Output the [X, Y] coordinate of the center of the cell containing the given text.  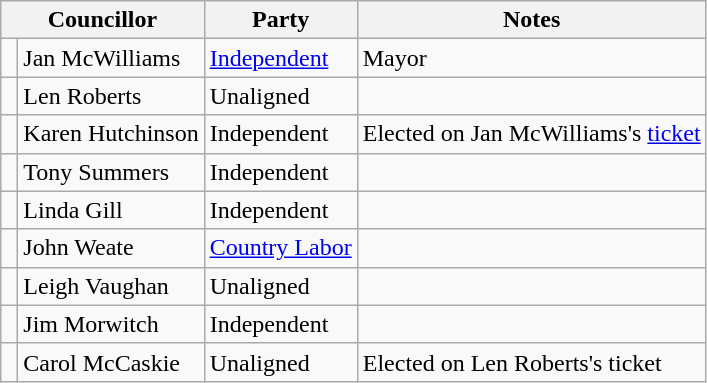
Mayor [532, 58]
Country Labor [280, 248]
Notes [532, 20]
Tony Summers [111, 172]
Karen Hutchinson [111, 134]
Carol McCaskie [111, 362]
Jim Morwitch [111, 324]
Elected on Len Roberts's ticket [532, 362]
Len Roberts [111, 96]
Elected on Jan McWilliams's ticket [532, 134]
Jan McWilliams [111, 58]
John Weate [111, 248]
Party [280, 20]
Councillor [102, 20]
Leigh Vaughan [111, 286]
Linda Gill [111, 210]
